Output the (x, y) coordinate of the center of the cell containing the given text.  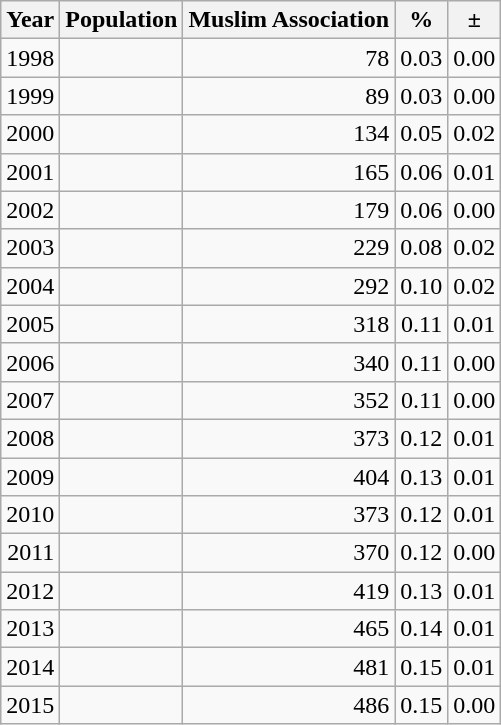
2014 (30, 667)
Muslim Association (289, 20)
Population (122, 20)
2002 (30, 210)
78 (289, 58)
0.10 (422, 286)
370 (289, 553)
2011 (30, 553)
2015 (30, 705)
2009 (30, 477)
292 (289, 286)
2006 (30, 362)
2001 (30, 172)
229 (289, 248)
134 (289, 134)
0.14 (422, 629)
2012 (30, 591)
Year (30, 20)
481 (289, 667)
2004 (30, 286)
2010 (30, 515)
2005 (30, 324)
318 (289, 324)
1998 (30, 58)
0.05 (422, 134)
465 (289, 629)
2003 (30, 248)
2013 (30, 629)
352 (289, 400)
419 (289, 591)
2008 (30, 438)
1999 (30, 96)
165 (289, 172)
± (474, 20)
2007 (30, 400)
340 (289, 362)
% (422, 20)
486 (289, 705)
404 (289, 477)
0.08 (422, 248)
89 (289, 96)
179 (289, 210)
2000 (30, 134)
